Provide the (x, y) coordinate of the cell's center where the given text is located.  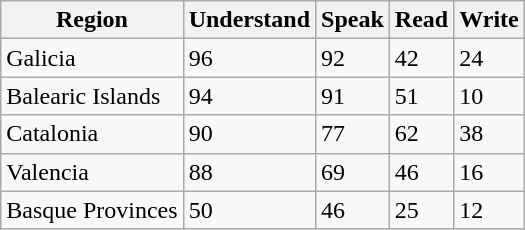
25 (421, 210)
Read (421, 20)
Understand (249, 20)
96 (249, 58)
Galicia (92, 58)
92 (353, 58)
77 (353, 134)
10 (490, 96)
51 (421, 96)
94 (249, 96)
90 (249, 134)
Valencia (92, 172)
62 (421, 134)
38 (490, 134)
91 (353, 96)
69 (353, 172)
Basque Provinces (92, 210)
Region (92, 20)
Write (490, 20)
Catalonia (92, 134)
42 (421, 58)
Balearic Islands (92, 96)
88 (249, 172)
Speak (353, 20)
50 (249, 210)
16 (490, 172)
12 (490, 210)
24 (490, 58)
